Locate the cell with the specified text and output its (x, y) center coordinate. 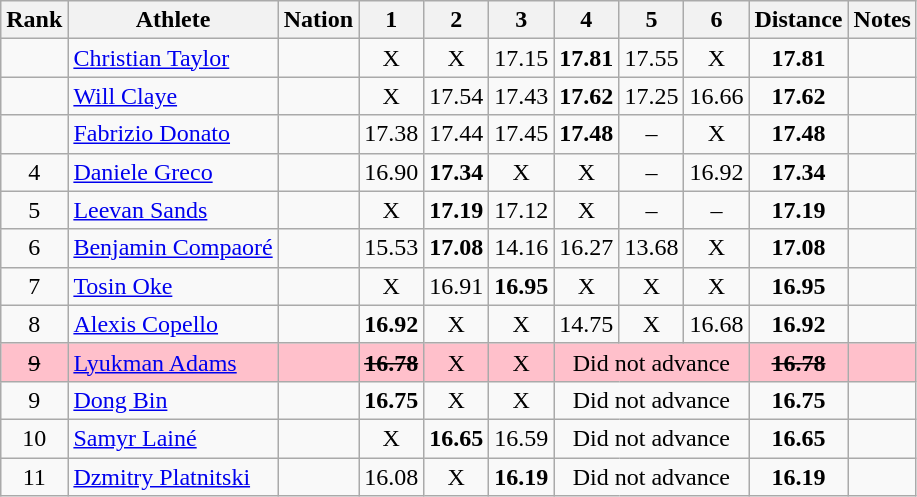
17.54 (456, 96)
17.12 (522, 210)
16.68 (716, 324)
17.45 (522, 134)
Fabrizio Donato (173, 134)
16.27 (586, 248)
Alexis Copello (173, 324)
2 (456, 20)
14.16 (522, 248)
Christian Taylor (173, 58)
16.66 (716, 96)
3 (522, 20)
Tosin Oke (173, 286)
16.91 (456, 286)
Rank (34, 20)
17.38 (392, 134)
17.55 (652, 58)
17.43 (522, 96)
16.90 (392, 172)
1 (392, 20)
16.08 (392, 477)
Samyr Lainé (173, 438)
11 (34, 477)
15.53 (392, 248)
Dzmitry Platnitski (173, 477)
7 (34, 286)
Dong Bin (173, 400)
10 (34, 438)
Benjamin Compaoré (173, 248)
17.44 (456, 134)
Notes (882, 20)
13.68 (652, 248)
Will Claye (173, 96)
16.59 (522, 438)
Daniele Greco (173, 172)
Distance (798, 20)
Nation (318, 20)
17.15 (522, 58)
Athlete (173, 20)
Lyukman Adams (173, 362)
17.25 (652, 96)
8 (34, 324)
14.75 (586, 324)
Leevan Sands (173, 210)
